Determine the [X, Y] coordinate at the center of the cell enclosing the given text.  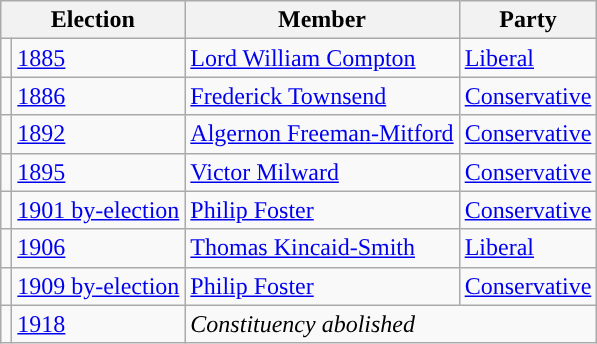
Lord William Compton [322, 58]
1906 [98, 248]
Election [93, 20]
Party [528, 20]
1895 [98, 172]
1886 [98, 96]
Constituency abolished [391, 324]
1885 [98, 58]
Thomas Kincaid-Smith [322, 248]
1901 by-election [98, 210]
Member [322, 20]
1892 [98, 134]
Frederick Townsend [322, 96]
Algernon Freeman-Mitford [322, 134]
Victor Milward [322, 172]
1918 [98, 324]
1909 by-election [98, 286]
